Output the (X, Y) coordinate of the center of the cell containing the given text.  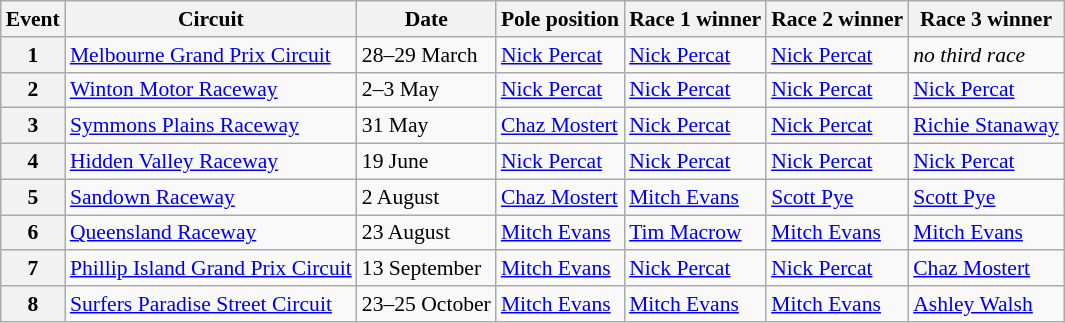
23 August (426, 233)
Pole position (560, 19)
8 (33, 304)
19 June (426, 162)
Ashley Walsh (986, 304)
Richie Stanaway (986, 126)
Race 1 winner (695, 19)
7 (33, 269)
31 May (426, 126)
3 (33, 126)
2 August (426, 197)
Sandown Raceway (211, 197)
Hidden Valley Raceway (211, 162)
13 September (426, 269)
Queensland Raceway (211, 233)
Melbourne Grand Prix Circuit (211, 55)
1 (33, 55)
23–25 October (426, 304)
6 (33, 233)
Tim Macrow (695, 233)
Winton Motor Raceway (211, 90)
Surfers Paradise Street Circuit (211, 304)
Race 2 winner (837, 19)
Circuit (211, 19)
4 (33, 162)
2–3 May (426, 90)
28–29 March (426, 55)
no third race (986, 55)
2 (33, 90)
Phillip Island Grand Prix Circuit (211, 269)
Date (426, 19)
Race 3 winner (986, 19)
Symmons Plains Raceway (211, 126)
5 (33, 197)
Event (33, 19)
